Detect which cell encompasses the target text, then output its (x, y) center coordinate. 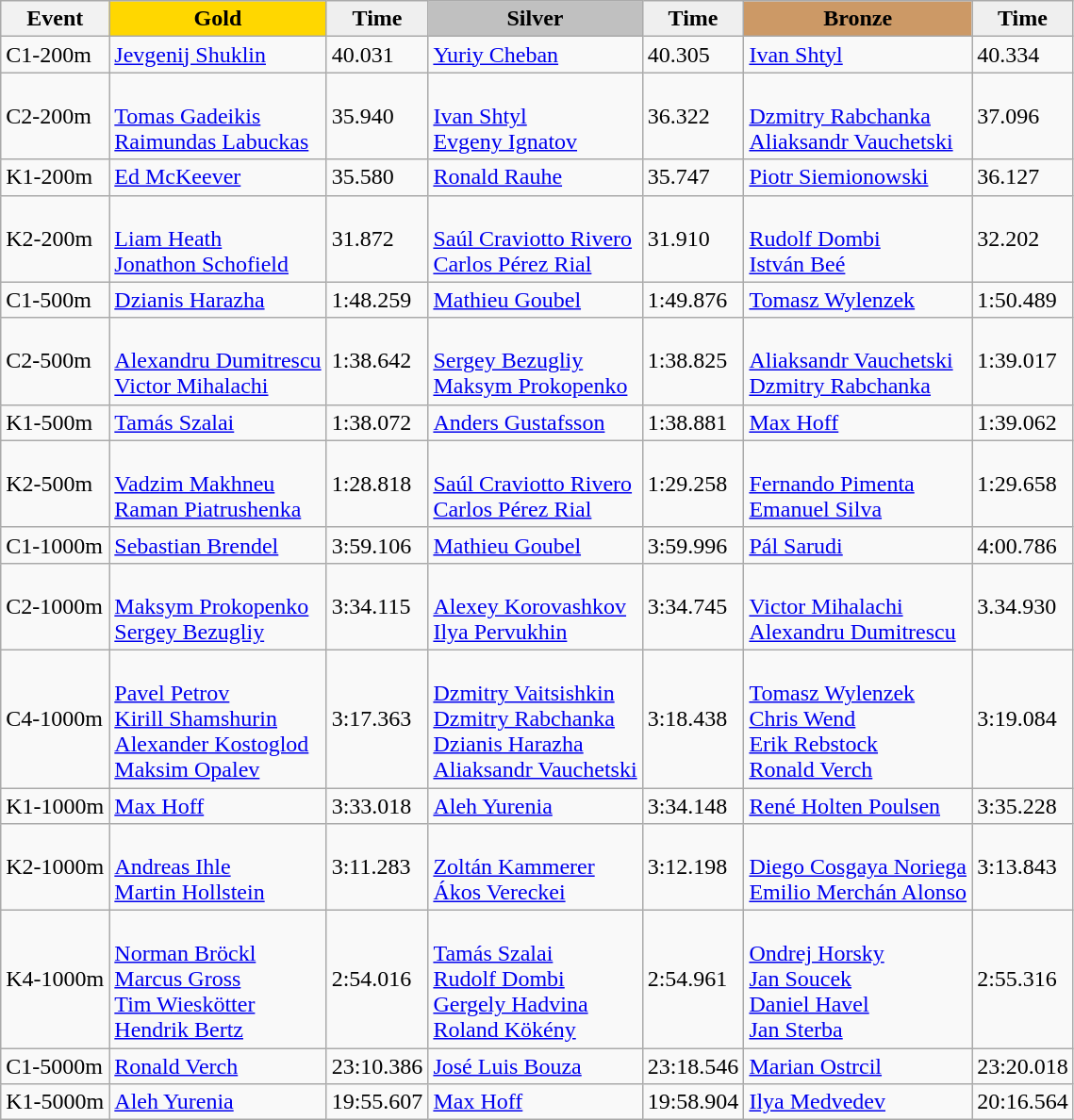
3:12.198 (693, 867)
3:34.745 (693, 606)
35.940 (377, 116)
Dzmitry VaitsishkinDzmitry RabchankaDzianis HarazhaAliaksandr Vauchetski (536, 718)
Sergey BezugliyMaksym Prokopenko (536, 361)
Tomasz Wylenzek (858, 300)
3:11.283 (377, 867)
1:29.258 (693, 484)
32.202 (1023, 239)
K1-1000m (55, 806)
C2-1000m (55, 606)
Silver (536, 19)
1:50.489 (1023, 300)
1:39.017 (1023, 361)
C2-500m (55, 361)
Norman BröcklMarcus GrossTim WieskötterHendrik Bertz (218, 980)
Fernando PimentaEmanuel Silva (858, 484)
C1-5000m (55, 1066)
31.872 (377, 239)
K2-1000m (55, 867)
C1-200m (55, 55)
José Luis Bouza (536, 1066)
23:18.546 (693, 1066)
Jevgenij Shuklin (218, 55)
40.305 (693, 55)
Ilya Medvedev (858, 1102)
1:38.642 (377, 361)
40.031 (377, 55)
3:18.438 (693, 718)
Andreas IhleMartin Hollstein (218, 867)
Ronald Verch (218, 1066)
Pál Sarudi (858, 545)
K1-200m (55, 177)
Tomas GadeikisRaimundas Labuckas (218, 116)
René Holten Poulsen (858, 806)
31.910 (693, 239)
Tomasz WylenzekChris WendErik RebstockRonald Verch (858, 718)
1:29.658 (1023, 484)
3:19.084 (1023, 718)
Tamás SzalaiRudolf DombiGergely HadvinaRoland Kökény (536, 980)
2:54.961 (693, 980)
Ondrej HorskyJan SoucekDaniel HavelJan Sterba (858, 980)
3:59.996 (693, 545)
Vadzim MakhneuRaman Piatrushenka (218, 484)
Aliaksandr VauchetskiDzmitry Rabchanka (858, 361)
Maksym ProkopenkoSergey Bezugliy (218, 606)
1:28.818 (377, 484)
3:34.148 (693, 806)
K1-5000m (55, 1102)
3.34.930 (1023, 606)
3:13.843 (1023, 867)
Diego Cosgaya NoriegaEmilio Merchán Alonso (858, 867)
Alexey KorovashkovIlya Pervukhin (536, 606)
Piotr Siemionowski (858, 177)
Alexandru DumitrescuVictor Mihalachi (218, 361)
3:17.363 (377, 718)
Anders Gustafsson (536, 422)
Ronald Rauhe (536, 177)
Sebastian Brendel (218, 545)
1:38.072 (377, 422)
19:55.607 (377, 1102)
1:38.825 (693, 361)
Ed McKeever (218, 177)
40.334 (1023, 55)
3:35.228 (1023, 806)
Ivan ShtylEvgeny Ignatov (536, 116)
K1-500m (55, 422)
K2-500m (55, 484)
K4-1000m (55, 980)
K2-200m (55, 239)
Marian Ostrcil (858, 1066)
20:16.564 (1023, 1102)
Rudolf DombiIstván Beé (858, 239)
Dzmitry RabchankaAliaksandr Vauchetski (858, 116)
4:00.786 (1023, 545)
3:33.018 (377, 806)
C1-500m (55, 300)
Dzianis Harazha (218, 300)
Gold (218, 19)
23:10.386 (377, 1066)
1:39.062 (1023, 422)
Ivan Shtyl (858, 55)
Tamás Szalai (218, 422)
3:34.115 (377, 606)
19:58.904 (693, 1102)
Event (55, 19)
2:54.016 (377, 980)
23:20.018 (1023, 1066)
2:55.316 (1023, 980)
Liam HeathJonathon Schofield (218, 239)
1:38.881 (693, 422)
36.322 (693, 116)
Bronze (858, 19)
C4-1000m (55, 718)
Pavel PetrovKirill ShamshurinAlexander KostoglodMaksim Opalev (218, 718)
Zoltán KammererÁkos Vereckei (536, 867)
Victor MihalachiAlexandru Dumitrescu (858, 606)
C2-200m (55, 116)
C1-1000m (55, 545)
35.747 (693, 177)
1:48.259 (377, 300)
35.580 (377, 177)
1:49.876 (693, 300)
36.127 (1023, 177)
3:59.106 (377, 545)
37.096 (1023, 116)
Yuriy Cheban (536, 55)
